Capture the cell that displays the provided text and extract its [x, y] central coordinate. 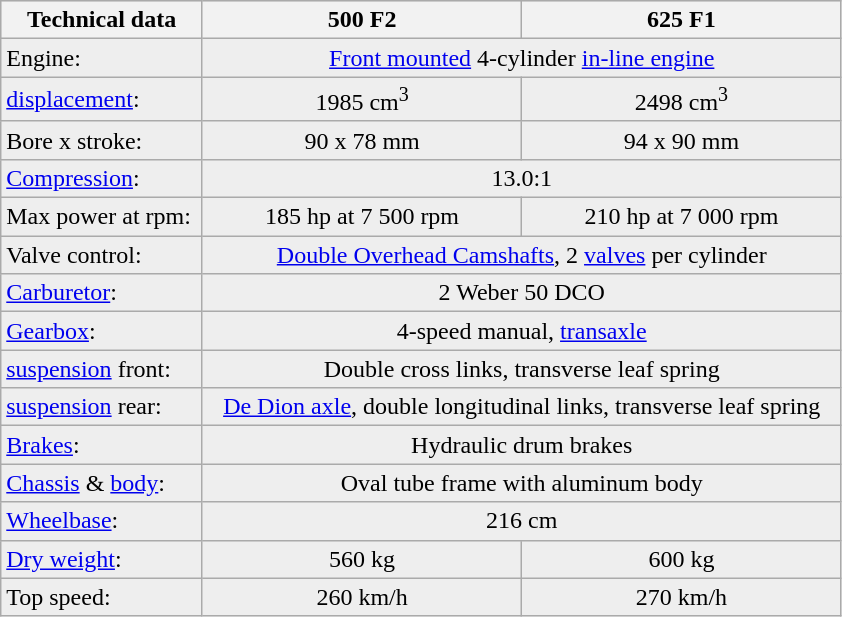
260 km/h [362, 597]
560 kg [362, 559]
210 hp at 7 000 rpm [682, 217]
4-speed manual, transaxle [522, 331]
13.0:1 [522, 178]
Hydraulic drum brakes [522, 445]
suspension front: [102, 369]
Valve control: [102, 255]
270 km/h [682, 597]
Oval tube frame with aluminum body [522, 483]
90 x 78 mm [362, 140]
Engine: [102, 58]
625 F1 [682, 20]
Gearbox: [102, 331]
Compression: [102, 178]
Double cross links, transverse leaf spring [522, 369]
Dry weight: [102, 559]
suspension rear: [102, 407]
De Dion axle, double longitudinal links, transverse leaf spring [522, 407]
Brakes: [102, 445]
Max power at rpm: [102, 217]
Top speed: [102, 597]
Carburetor: [102, 293]
Chassis & body: [102, 483]
displacement: [102, 100]
185 hp at 7 500 rpm [362, 217]
2498 cm3 [682, 100]
2 Weber 50 DCO [522, 293]
500 F2 [362, 20]
Front mounted 4-cylinder in-line engine [522, 58]
Double Overhead Camshafts, 2 valves per cylinder [522, 255]
1985 cm3 [362, 100]
Wheelbase: [102, 521]
Technical data [102, 20]
600 kg [682, 559]
216 cm [522, 521]
Bore x stroke: [102, 140]
94 x 90 mm [682, 140]
